Output the (x, y) coordinate of the center of the cell containing the given text.  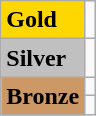
Silver (43, 58)
Gold (43, 20)
Bronze (43, 96)
